From the cell containing the given text, extract its center point as [X, Y] coordinate. 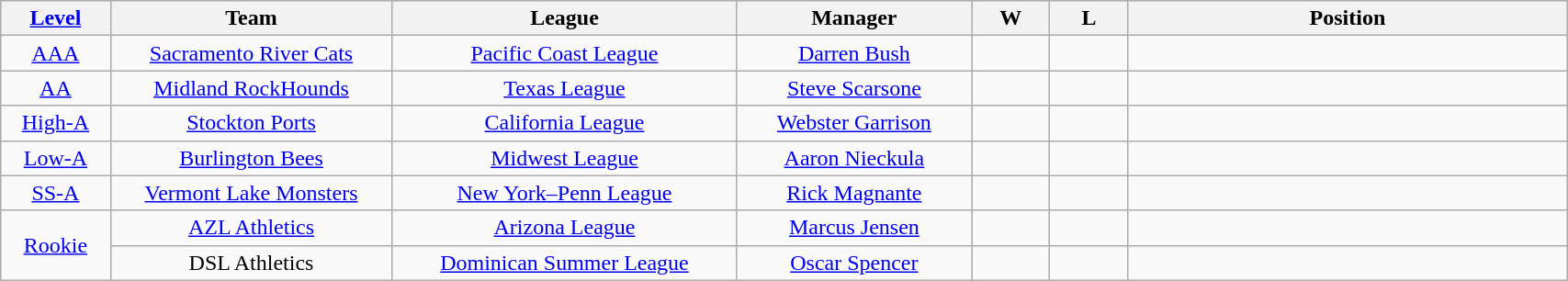
AAA [55, 53]
Webster Garrison [854, 123]
Team [252, 18]
High-A [55, 123]
Rookie [55, 245]
Position [1347, 18]
Darren Bush [854, 53]
W [1010, 18]
Dominican Summer League [564, 263]
DSL Athletics [252, 263]
Vermont Lake Monsters [252, 193]
Stockton Ports [252, 123]
AZL Athletics [252, 228]
Burlington Bees [252, 158]
Midwest League [564, 158]
California League [564, 123]
Texas League [564, 88]
L [1089, 18]
Steve Scarsone [854, 88]
SS-A [55, 193]
AA [55, 88]
Low-A [55, 158]
League [564, 18]
Sacramento River Cats [252, 53]
Midland RockHounds [252, 88]
Oscar Spencer [854, 263]
Aaron Nieckula [854, 158]
Rick Magnante [854, 193]
Pacific Coast League [564, 53]
New York–Penn League [564, 193]
Manager [854, 18]
Arizona League [564, 228]
Level [55, 18]
Marcus Jensen [854, 228]
